For the text-containing cell, return its midpoint in (X, Y) coordinate format. 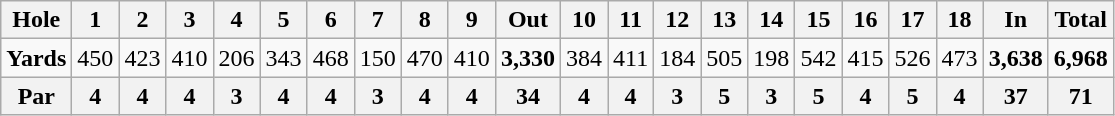
468 (330, 58)
11 (631, 20)
In (1016, 20)
1 (96, 20)
470 (424, 58)
12 (678, 20)
13 (724, 20)
Hole (36, 20)
2 (142, 20)
206 (236, 58)
526 (912, 58)
7 (378, 20)
18 (960, 20)
384 (584, 58)
3,638 (1016, 58)
411 (631, 58)
6,968 (1080, 58)
71 (1080, 96)
15 (818, 20)
450 (96, 58)
505 (724, 58)
198 (772, 58)
34 (528, 96)
Total (1080, 20)
10 (584, 20)
37 (1016, 96)
17 (912, 20)
Out (528, 20)
473 (960, 58)
150 (378, 58)
343 (284, 58)
8 (424, 20)
423 (142, 58)
542 (818, 58)
184 (678, 58)
6 (330, 20)
Yards (36, 58)
Par (36, 96)
16 (866, 20)
415 (866, 58)
3,330 (528, 58)
9 (472, 20)
14 (772, 20)
